Identify which cell holds the provided text, then report its (X, Y) central coordinate. 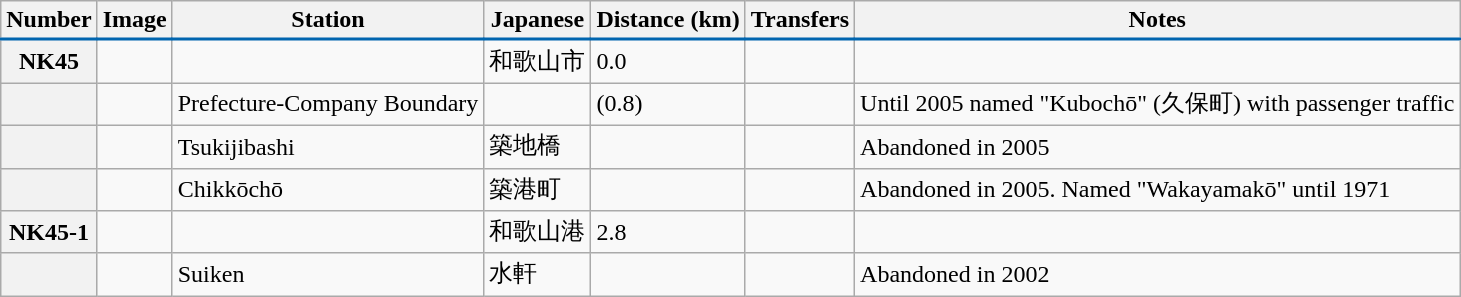
築地橋 (538, 146)
Abandoned in 2005 (1158, 146)
Distance (km) (668, 20)
Image (134, 20)
Abandoned in 2002 (1158, 274)
Station (328, 20)
Abandoned in 2005. Named "Wakayamakō" until 1971 (1158, 190)
(0.8) (668, 104)
和歌山港 (538, 232)
Chikkōchō (328, 190)
和歌山市 (538, 62)
Tsukijibashi (328, 146)
Notes (1158, 20)
0.0 (668, 62)
築港町 (538, 190)
Suiken (328, 274)
水軒 (538, 274)
Japanese (538, 20)
Number (49, 20)
NK45-1 (49, 232)
Until 2005 named "Kubochō" (久保町) with passenger traffic (1158, 104)
2.8 (668, 232)
Transfers (800, 20)
NK45 (49, 62)
Prefecture-Company Boundary (328, 104)
